Return the (X, Y) coordinate for the center point of the cell that contains the specified text.  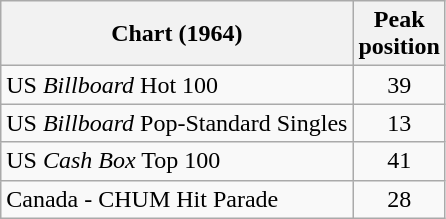
13 (399, 123)
US Billboard Pop-Standard Singles (177, 123)
39 (399, 85)
28 (399, 199)
Chart (1964) (177, 34)
US Cash Box Top 100 (177, 161)
41 (399, 161)
Peakposition (399, 34)
US Billboard Hot 100 (177, 85)
Canada - CHUM Hit Parade (177, 199)
